Extract the (X, Y) coordinate from the center of the cell holding the provided text.  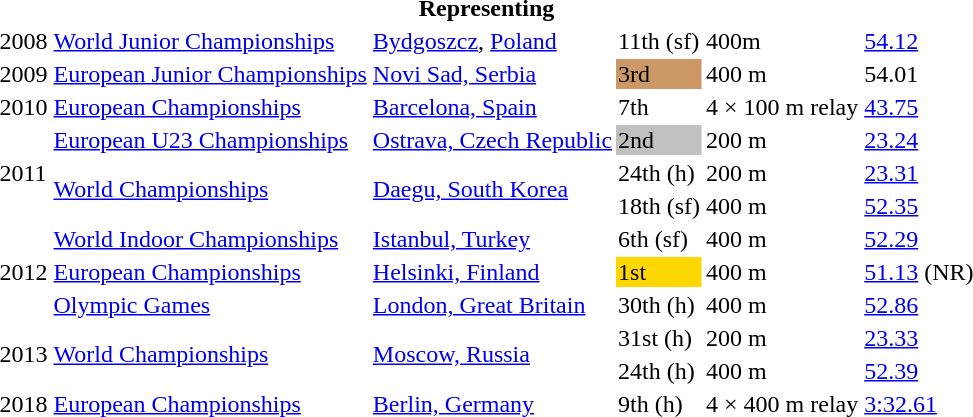
11th (sf) (660, 41)
Olympic Games (210, 305)
Istanbul, Turkey (492, 239)
European Junior Championships (210, 74)
Moscow, Russia (492, 354)
2nd (660, 140)
Ostrava, Czech Republic (492, 140)
6th (sf) (660, 239)
European U23 Championships (210, 140)
31st (h) (660, 338)
4 × 100 m relay (782, 107)
London, Great Britain (492, 305)
Novi Sad, Serbia (492, 74)
World Junior Championships (210, 41)
World Indoor Championships (210, 239)
Bydgoszcz, Poland (492, 41)
1st (660, 272)
Helsinki, Finland (492, 272)
Barcelona, Spain (492, 107)
7th (660, 107)
3rd (660, 74)
400m (782, 41)
Daegu, South Korea (492, 190)
30th (h) (660, 305)
18th (sf) (660, 206)
